Locate the cell with the specified text and output its (x, y) center coordinate. 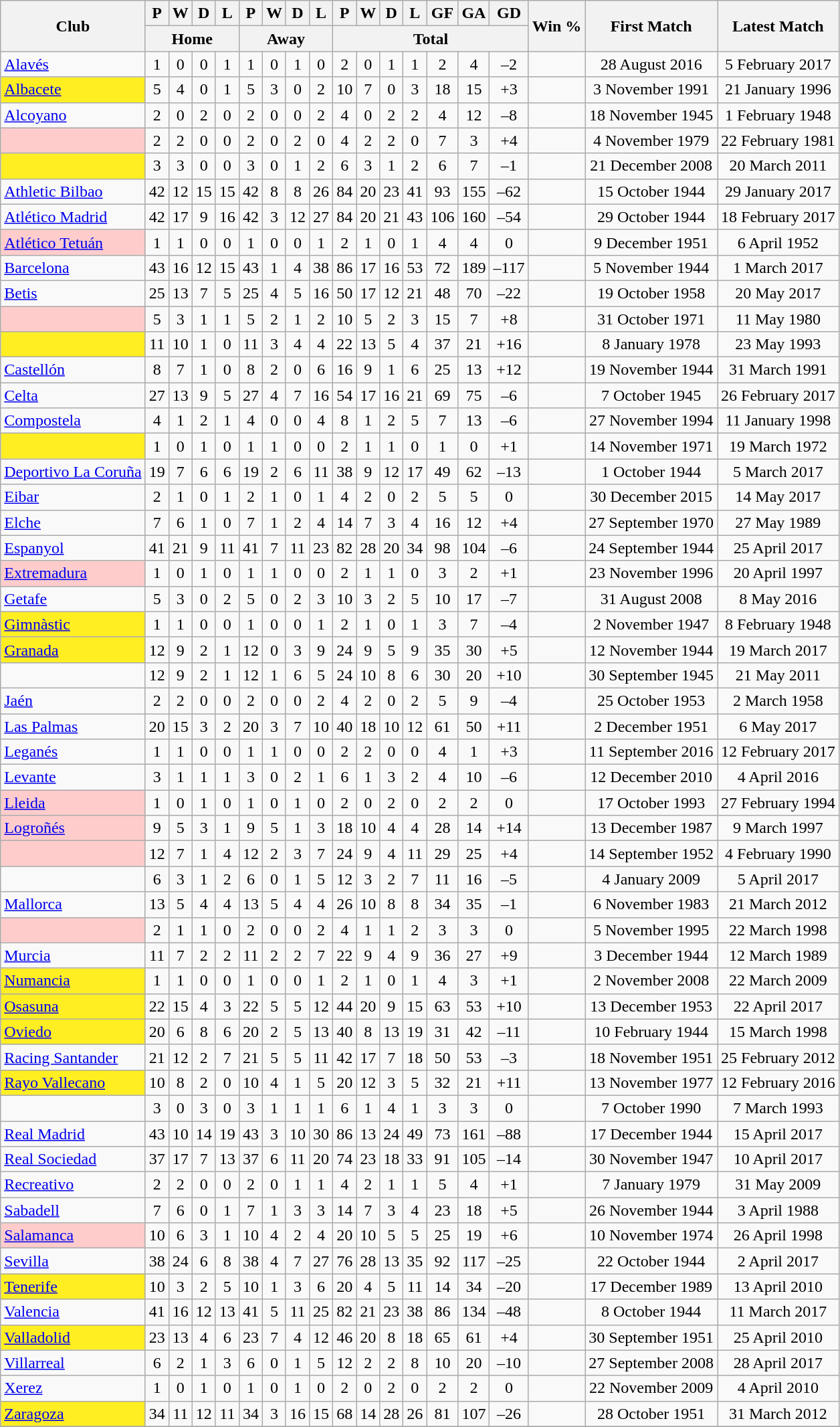
2 December 1951 (651, 726)
Betis (73, 293)
75 (474, 395)
5 March 2017 (778, 472)
160 (474, 217)
Jaén (73, 700)
7 January 1979 (651, 1185)
Sabadell (73, 1210)
62 (474, 472)
12 December 2010 (651, 777)
31 March 2012 (778, 1414)
Deportivo La Coruña (73, 472)
27 September 1970 (651, 522)
93 (443, 191)
189 (474, 268)
GF (443, 13)
8 January 1978 (651, 345)
31 August 2008 (651, 599)
Home (192, 39)
Leganés (73, 752)
65 (443, 1337)
Latest Match (778, 26)
106 (443, 217)
22 April 2017 (778, 1006)
Zaragoza (73, 1414)
Racing Santander (73, 1057)
27 November 1994 (651, 421)
–5 (509, 879)
48 (443, 293)
3 April 1988 (778, 1210)
18 November 1945 (651, 115)
28 August 2016 (651, 64)
104 (474, 548)
22 February 1981 (778, 140)
105 (474, 1159)
68 (345, 1414)
Getafe (73, 599)
63 (443, 1006)
6 April 1952 (778, 242)
Gimnàstic (73, 624)
–62 (509, 191)
2 November 2008 (651, 981)
13 December 1953 (651, 1006)
27 May 1989 (778, 522)
10 April 2017 (778, 1159)
70 (474, 293)
36 (443, 955)
11 January 1998 (778, 421)
14 November 1971 (651, 446)
9 December 1951 (651, 242)
15 October 1944 (651, 191)
28 October 1951 (651, 1414)
19 November 1944 (651, 370)
–25 (509, 1261)
134 (474, 1312)
GD (509, 13)
13 December 1987 (651, 828)
Compostela (73, 421)
12 February 2017 (778, 752)
7 October 1990 (651, 1108)
14 September 1952 (651, 854)
–10 (509, 1363)
+6 (509, 1236)
+12 (509, 370)
5 April 2017 (778, 879)
Xerez (73, 1388)
13 November 1977 (651, 1082)
–2 (509, 64)
GA (474, 13)
73 (443, 1134)
Real Sociedad (73, 1159)
3 November 1991 (651, 90)
5 February 2017 (778, 64)
Win % (556, 26)
Real Madrid (73, 1134)
Eibar (73, 497)
Alcoyano (73, 115)
19 October 1958 (651, 293)
15 April 2017 (778, 1134)
17 December 1989 (651, 1287)
Valladolid (73, 1337)
–8 (509, 115)
Oviedo (73, 1032)
76 (345, 1261)
8 May 2016 (778, 599)
Extremadura (73, 573)
Lleida (73, 803)
98 (443, 548)
–26 (509, 1414)
–22 (509, 293)
69 (443, 395)
Las Palmas (73, 726)
161 (474, 1134)
92 (443, 1261)
15 March 1998 (778, 1032)
19 March 1972 (778, 446)
22 October 1944 (651, 1261)
+9 (509, 955)
27 September 2008 (651, 1363)
2 April 2017 (778, 1261)
14 May 2017 (778, 497)
25 February 2012 (778, 1057)
21 January 1996 (778, 90)
Total (431, 39)
29 (443, 854)
26 February 2017 (778, 395)
18 February 2017 (778, 217)
5 November 1995 (651, 930)
23 November 1996 (651, 573)
30 September 1945 (651, 675)
20 March 2011 (778, 166)
22 November 2009 (651, 1388)
27 February 1994 (778, 803)
Logroñés (73, 828)
–88 (509, 1134)
6 November 1983 (651, 905)
30 December 2015 (651, 497)
Mallorca (73, 905)
21 May 2011 (778, 675)
22 March 1998 (778, 930)
22 March 2009 (778, 981)
Espanyol (73, 548)
4 November 1979 (651, 140)
6 May 2017 (778, 726)
107 (474, 1414)
44 (345, 1006)
28 April 2017 (778, 1363)
Rayo Vallecano (73, 1082)
Levante (73, 777)
–117 (509, 268)
4 February 1990 (778, 854)
–48 (509, 1312)
29 January 2017 (778, 191)
26 April 1998 (778, 1236)
29 October 1944 (651, 217)
30 September 1951 (651, 1337)
23 May 1993 (778, 345)
2 March 1958 (778, 700)
46 (345, 1337)
+14 (509, 828)
1 March 2017 (778, 268)
12 February 2016 (778, 1082)
31 (443, 1032)
74 (345, 1159)
32 (443, 1082)
+8 (509, 319)
Recreativo (73, 1185)
72 (443, 268)
13 April 2010 (778, 1287)
19 March 2017 (778, 650)
21 December 2008 (651, 166)
17 October 1993 (651, 803)
17 December 1944 (651, 1134)
Celta (73, 395)
Alavés (73, 64)
12 March 1989 (778, 955)
Elche (73, 522)
10 February 1944 (651, 1032)
81 (443, 1414)
91 (443, 1159)
4 April 2016 (778, 777)
Albacete (73, 90)
11 September 2016 (651, 752)
31 March 1991 (778, 370)
21 March 2012 (778, 905)
54 (345, 395)
11 March 2017 (778, 1312)
31 October 1971 (651, 319)
–11 (509, 1032)
7 October 1945 (651, 395)
117 (474, 1261)
25 April 2017 (778, 548)
20 April 1997 (778, 573)
Castellón (73, 370)
Murcia (73, 955)
Barcelona (73, 268)
31 May 2009 (778, 1185)
25 October 1953 (651, 700)
155 (474, 191)
Numancia (73, 981)
–54 (509, 217)
Club (73, 26)
5 November 1944 (651, 268)
4 April 2010 (778, 1388)
–20 (509, 1287)
10 November 1974 (651, 1236)
Sevilla (73, 1261)
25 April 2010 (778, 1337)
30 November 1947 (651, 1159)
–3 (509, 1057)
7 March 1993 (778, 1108)
20 May 2017 (778, 293)
Salamanca (73, 1236)
+16 (509, 345)
Athletic Bilbao (73, 191)
11 May 1980 (778, 319)
Atlético Tetuán (73, 242)
24 September 1944 (651, 548)
Villarreal (73, 1363)
–13 (509, 472)
26 November 1944 (651, 1210)
8 October 1944 (651, 1312)
12 November 1944 (651, 650)
–14 (509, 1159)
Osasuna (73, 1006)
33 (415, 1159)
3 December 1944 (651, 955)
First Match (651, 26)
9 March 1997 (778, 828)
Granada (73, 650)
Atlético Madrid (73, 217)
18 November 1951 (651, 1057)
1 October 1944 (651, 472)
1 February 1948 (778, 115)
8 February 1948 (778, 624)
4 January 2009 (651, 879)
Tenerife (73, 1287)
–7 (509, 599)
2 November 1947 (651, 624)
Valencia (73, 1312)
Away (286, 39)
